Determine the (X, Y) coordinate at the center of the cell enclosing the given text.  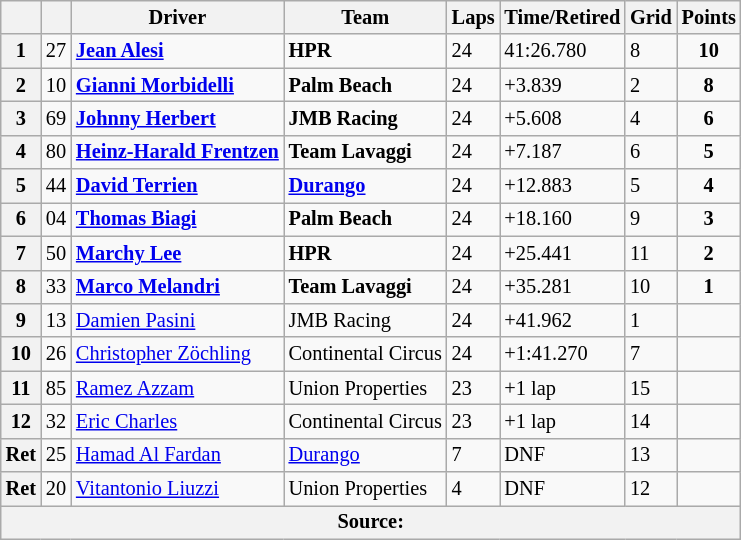
50 (56, 253)
+12.883 (563, 186)
Marchy Lee (178, 253)
Team (366, 17)
Ramez Azzam (178, 388)
+3.839 (563, 85)
Vitantonio Liuzzi (178, 489)
Time/Retired (563, 17)
69 (56, 118)
04 (56, 219)
20 (56, 489)
27 (56, 51)
Source: (371, 522)
+5.608 (563, 118)
Driver (178, 17)
+41.962 (563, 320)
Hamad Al Fardan (178, 455)
26 (56, 354)
Jean Alesi (178, 51)
Points (709, 17)
32 (56, 421)
25 (56, 455)
Thomas Biagi (178, 219)
Damien Pasini (178, 320)
Johnny Herbert (178, 118)
David Terrien (178, 186)
Heinz-Harald Frentzen (178, 152)
+35.281 (563, 287)
Laps (474, 17)
44 (56, 186)
33 (56, 287)
Christopher Zöchling (178, 354)
+7.187 (563, 152)
80 (56, 152)
14 (651, 421)
Marco Melandri (178, 287)
Grid (651, 17)
85 (56, 388)
41:26.780 (563, 51)
+18.160 (563, 219)
+1:41.270 (563, 354)
Eric Charles (178, 421)
+25.441 (563, 253)
Gianni Morbidelli (178, 85)
15 (651, 388)
